Detect which cell encompasses the target text, then output its (X, Y) center coordinate. 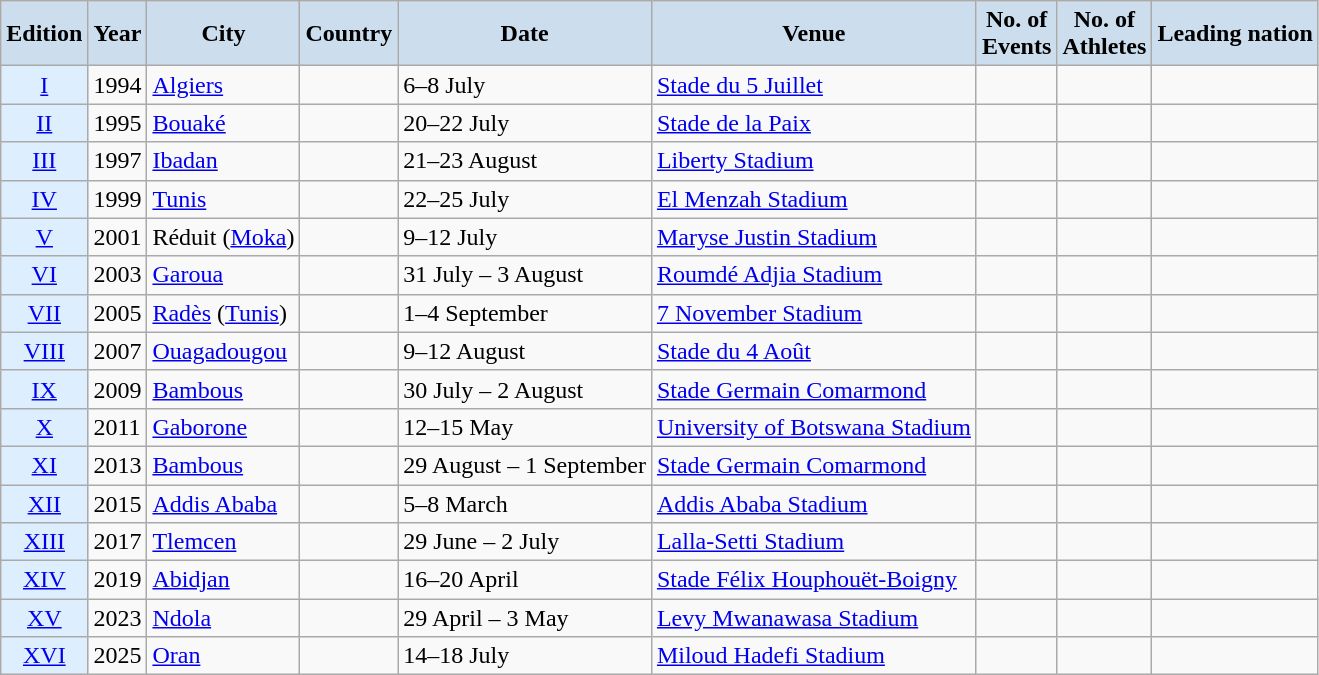
II (44, 123)
Addis Ababa Stadium (814, 503)
X (44, 427)
Ouagadougou (224, 351)
1994 (118, 85)
20–22 July (525, 123)
9–12 August (525, 351)
7 November Stadium (814, 313)
29 April – 3 May (525, 618)
5–8 March (525, 503)
XIII (44, 542)
VIII (44, 351)
2023 (118, 618)
Date (525, 34)
2003 (118, 275)
6–8 July (525, 85)
31 July – 3 August (525, 275)
Réduit (Moka) (224, 237)
VII (44, 313)
VI (44, 275)
XII (44, 503)
Stade du 4 Août (814, 351)
El Menzah Stadium (814, 199)
XV (44, 618)
Lalla-Setti Stadium (814, 542)
City (224, 34)
2005 (118, 313)
Bouaké (224, 123)
Stade de la Paix (814, 123)
2017 (118, 542)
2011 (118, 427)
30 July – 2 August (525, 389)
Edition (44, 34)
Ndola (224, 618)
No. of Events (1016, 34)
Maryse Justin Stadium (814, 237)
V (44, 237)
1–4 September (525, 313)
IV (44, 199)
Roumdé Adjia Stadium (814, 275)
III (44, 161)
XI (44, 465)
1995 (118, 123)
I (44, 85)
Liberty Stadium (814, 161)
Abidjan (224, 580)
29 August – 1 September (525, 465)
Addis Ababa (224, 503)
Garoua (224, 275)
29 June – 2 July (525, 542)
Venue (814, 34)
16–20 April (525, 580)
2015 (118, 503)
University of Botswana Stadium (814, 427)
Miloud Hadefi Stadium (814, 656)
Tunis (224, 199)
1997 (118, 161)
Stade Félix Houphouët-Boigny (814, 580)
Tlemcen (224, 542)
2019 (118, 580)
2007 (118, 351)
2013 (118, 465)
XIV (44, 580)
12–15 May (525, 427)
Stade du 5 Juillet (814, 85)
9–12 July (525, 237)
14–18 July (525, 656)
Oran (224, 656)
Algiers (224, 85)
22–25 July (525, 199)
2001 (118, 237)
2009 (118, 389)
Leading nation (1235, 34)
21–23 August (525, 161)
XVI (44, 656)
Country (349, 34)
Year (118, 34)
IX (44, 389)
Levy Mwanawasa Stadium (814, 618)
Radès (Tunis) (224, 313)
No. ofAthletes (1104, 34)
1999 (118, 199)
Gaborone (224, 427)
Ibadan (224, 161)
2025 (118, 656)
